Locate the cell with the specified text and output its [X, Y] center coordinate. 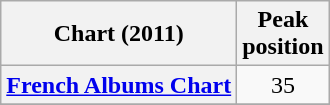
Chart (2011) [119, 34]
Peakposition [283, 34]
French Albums Chart [119, 85]
35 [283, 85]
